Pinpoint the cell where the given text exists, returning its (x, y) midpoint coordinate. 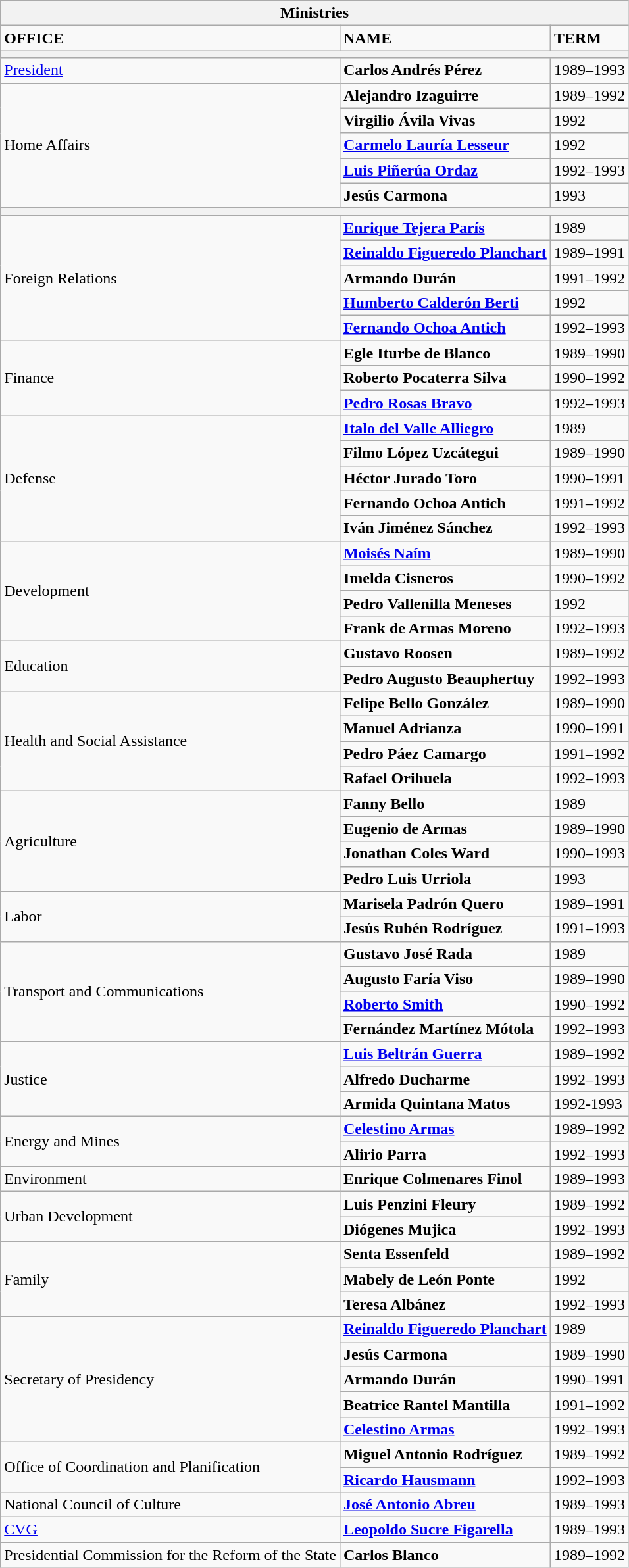
TERM (590, 38)
Miguel Antonio Rodríguez (445, 1454)
Secretary of Presidency (170, 1379)
Finance (170, 378)
Development (170, 591)
Enrique Tejera París (445, 228)
Health and Social Assistance (170, 741)
Enrique Colmenares Finol (445, 1179)
Pedro Vallenilla Meneses (445, 603)
Fernández Martínez Mótola (445, 1029)
Rafael Orihuela (445, 779)
Alirio Parra (445, 1154)
Virgilio Ávila Vivas (445, 120)
Pedro Luis Urriola (445, 879)
Senta Essenfeld (445, 1254)
Roberto Pocaterra Silva (445, 378)
1990–1993 (590, 854)
Frank de Armas Moreno (445, 628)
Agriculture (170, 841)
Moisés Naím (445, 553)
President (170, 70)
Beatrice Rantel Mantilla (445, 1404)
Italo del Valle Alliegro (445, 428)
Armida Quintana Matos (445, 1104)
1992-1993 (590, 1104)
Teresa Albánez (445, 1304)
Roberto Smith (445, 1004)
Alfredo Ducharme (445, 1079)
Eugenio de Armas (445, 829)
Jesús Rubén Rodríguez (445, 929)
Ministries (314, 13)
Gustavo José Rada (445, 954)
Energy and Mines (170, 1142)
NAME (445, 38)
1991–1993 (590, 929)
Humberto Calderón Berti (445, 303)
Egle Iturbe de Blanco (445, 353)
Family (170, 1279)
Jonathan Coles Ward (445, 854)
OFFICE (170, 38)
CVG (170, 1530)
Luis Beltrán Guerra (445, 1054)
Marisela Padrón Quero (445, 904)
Carlos Blanco (445, 1555)
Carmelo Lauría Lesseur (445, 145)
Alejandro Izaguirre (445, 95)
Transport and Communications (170, 991)
Luis Piñerúa Ordaz (445, 170)
Filmo López Uzcátegui (445, 453)
Mabely de León Ponte (445, 1279)
Felipe Bello González (445, 704)
Iván Jiménez Sánchez (445, 528)
Gustavo Roosen (445, 653)
Diógenes Mujica (445, 1229)
Office of Coordination and Planification (170, 1467)
Presidential Commission for the Reform of the State (170, 1555)
Héctor Jurado Toro (445, 478)
Leopoldo Sucre Figarella (445, 1530)
Education (170, 666)
Manuel Adrianza (445, 729)
José Antonio Abreu (445, 1505)
Carlos Andrés Pérez (445, 70)
Home Affairs (170, 145)
National Council of Culture (170, 1505)
Labor (170, 916)
Pedro Rosas Bravo (445, 403)
Foreign Relations (170, 278)
Luis Penzini Fleury (445, 1204)
Ricardo Hausmann (445, 1479)
Pedro Augusto Beauphertuy (445, 678)
Defense (170, 478)
Urban Development (170, 1217)
Environment (170, 1179)
Augusto Faría Viso (445, 979)
Pedro Páez Camargo (445, 754)
Imelda Cisneros (445, 578)
Fanny Bello (445, 804)
Justice (170, 1079)
